Return (X, Y) of the center of cell containing provided text 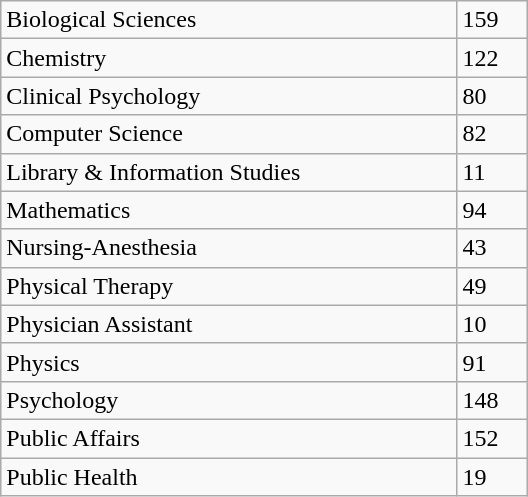
Clinical Psychology (229, 96)
152 (492, 438)
91 (492, 362)
Physics (229, 362)
Physician Assistant (229, 324)
10 (492, 324)
Library & Information Studies (229, 172)
159 (492, 20)
Physical Therapy (229, 286)
49 (492, 286)
148 (492, 400)
Computer Science (229, 134)
19 (492, 477)
94 (492, 210)
Biological Sciences (229, 20)
80 (492, 96)
43 (492, 248)
122 (492, 58)
Chemistry (229, 58)
Mathematics (229, 210)
82 (492, 134)
Psychology (229, 400)
11 (492, 172)
Public Affairs (229, 438)
Nursing-Anesthesia (229, 248)
Public Health (229, 477)
